Determine the [X, Y] coordinate at the center of the cell enclosing the given text.  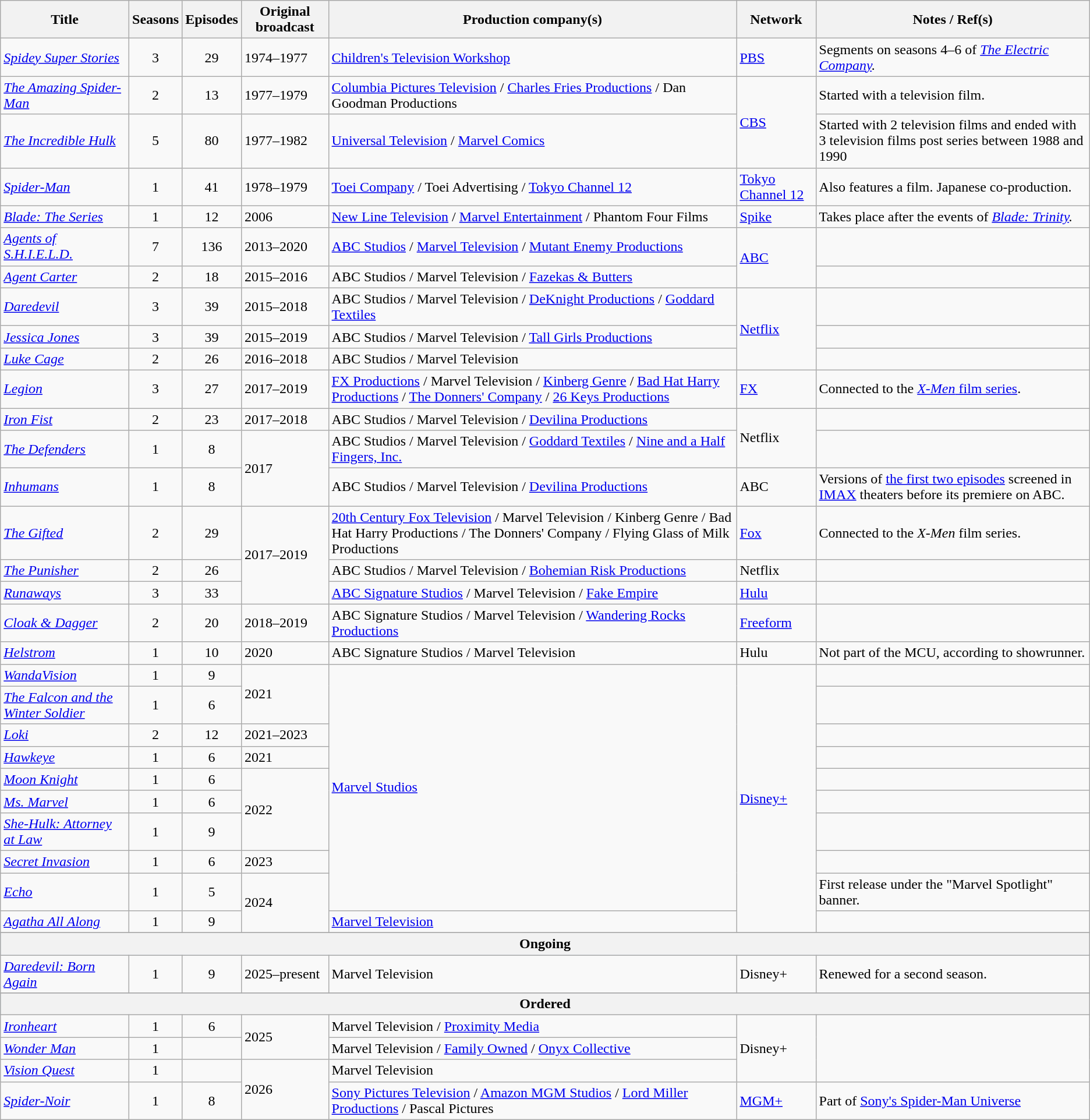
ABC Studios / Marvel Television [532, 359]
Universal Television / Marvel Comics [532, 141]
Episodes [212, 20]
The Incredible Hulk [65, 141]
Jessica Jones [65, 337]
Marvel Television / Proximity Media [532, 1026]
80 [212, 141]
Tokyo Channel 12 [776, 186]
ABC Studios / Marvel Television / Mutant Enemy Productions [532, 247]
Renewed for a second season. [953, 974]
Iron Fist [65, 419]
Original broadcast [285, 20]
2022 [285, 810]
Part of Sony's Spider-Man Universe [953, 1101]
2025–present [285, 974]
The Defenders [65, 450]
2025 [285, 1037]
Versions of the first two episodes screened in IMAX theaters before its premiere on ABC. [953, 487]
2013–2020 [285, 247]
2017–2018 [285, 419]
ABC Studios / Marvel Television / Bohemian Risk Productions [532, 571]
Seasons [156, 20]
Secret Invasion [65, 861]
Moon Knight [65, 779]
Ms. Marvel [65, 801]
2024 [285, 903]
Daredevil [65, 306]
1977–1979 [285, 96]
2021–2023 [285, 735]
The Gifted [65, 533]
Marvel Television / Family Owned / Onyx Collective [532, 1048]
Notes / Ref(s) [953, 20]
18 [212, 277]
41 [212, 186]
ABC Studios / Marvel Television / Tall Girls Productions [532, 337]
2026 [285, 1089]
Freeform [776, 623]
Sony Pictures Television / Amazon MGM Studios / Lord Miller Productions / Pascal Pictures [532, 1101]
ABC Signature Studios / Marvel Television / Wandering Rocks Productions [532, 623]
FX Productions / Marvel Television / Kinberg Genre / Bad Hat Harry Productions / The Donners' Company / 26 Keys Productions [532, 389]
Segments on seasons 4–6 of The Electric Company. [953, 57]
Marvel Studios [532, 787]
1977–1982 [285, 141]
Vision Quest [65, 1070]
ABC Signature Studios / Marvel Television / Fake Empire [532, 593]
Spider-Noir [65, 1101]
New Line Television / Marvel Entertainment / Phantom Four Films [532, 217]
Takes place after the events of Blade: Trinity. [953, 217]
20 [212, 623]
2020 [285, 653]
2016–2018 [285, 359]
She-Hulk: Attorney at Law [65, 832]
ABC Studios / Marvel Television / Goddard Textiles / Nine and a Half Fingers, Inc. [532, 450]
ABC Studios / Marvel Television / DeKnight Productions / Goddard Textiles [532, 306]
Hawkeye [65, 757]
Fox [776, 533]
WandaVision [65, 675]
Legion [65, 389]
The Amazing Spider-Man [65, 96]
Wonder Man [65, 1048]
CBS [776, 122]
23 [212, 419]
PBS [776, 57]
Cloak & Dagger [65, 623]
Agatha All Along [65, 922]
Network [776, 20]
Spike [776, 217]
2017 [285, 468]
2023 [285, 861]
2018–2019 [285, 623]
20th Century Fox Television / Marvel Television / Kinberg Genre / Bad Hat Harry Productions / The Donners' Company / Flying Glass of Milk Productions [532, 533]
First release under the "Marvel Spotlight" banner. [953, 891]
Ironheart [65, 1026]
Started with a television film. [953, 96]
1978–1979 [285, 186]
Loki [65, 735]
7 [156, 247]
Children's Television Workshop [532, 57]
FX [776, 389]
Helstrom [65, 653]
27 [212, 389]
13 [212, 96]
ABC Studios / Marvel Television / Fazekas & Butters [532, 277]
Columbia Pictures Television / Charles Fries Productions / Dan Goodman Productions [532, 96]
Ordered [545, 1004]
The Falcon and the Winter Soldier [65, 705]
1974–1977 [285, 57]
Agent Carter [65, 277]
ABC Signature Studios / Marvel Television [532, 653]
Echo [65, 891]
Spider-Man [65, 186]
Daredevil: Born Again [65, 974]
Ongoing [545, 944]
Spidey Super Stories [65, 57]
Runaways [65, 593]
2006 [285, 217]
2015–2018 [285, 306]
Production company(s) [532, 20]
2015–2016 [285, 277]
2015–2019 [285, 337]
33 [212, 593]
Toei Company / Toei Advertising / Tokyo Channel 12 [532, 186]
Title [65, 20]
Started with 2 television films and ended with 3 television films post series between 1988 and 1990 [953, 141]
Blade: The Series [65, 217]
10 [212, 653]
The Punisher [65, 571]
Also features a film. Japanese co-production. [953, 186]
136 [212, 247]
MGM+ [776, 1101]
Agents of S.H.I.E.L.D. [65, 247]
Inhumans [65, 487]
Not part of the MCU, according to showrunner. [953, 653]
Luke Cage [65, 359]
